Detect which cell encompasses the target text, then output its (X, Y) center coordinate. 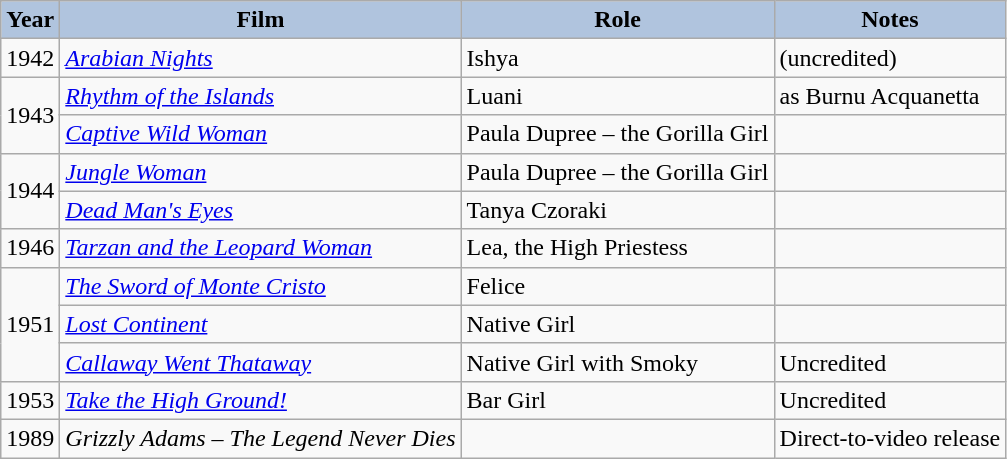
Year (30, 20)
1942 (30, 58)
Arabian Nights (260, 58)
Jungle Woman (260, 172)
Direct-to-video release (890, 438)
1946 (30, 248)
(uncredited) (890, 58)
Dead Man's Eyes (260, 210)
Grizzly Adams – The Legend Never Dies (260, 438)
Notes (890, 20)
1951 (30, 324)
Native Girl with Smoky (618, 362)
Luani (618, 96)
1953 (30, 400)
Rhythm of the Islands (260, 96)
Ishya (618, 58)
1943 (30, 115)
Bar Girl (618, 400)
Lost Continent (260, 324)
Captive Wild Woman (260, 134)
Tarzan and the Leopard Woman (260, 248)
Callaway Went Thataway (260, 362)
1944 (30, 191)
1989 (30, 438)
Film (260, 20)
Felice (618, 286)
Lea, the High Priestess (618, 248)
The Sword of Monte Cristo (260, 286)
Role (618, 20)
as Burnu Acquanetta (890, 96)
Native Girl (618, 324)
Tanya Czoraki (618, 210)
Take the High Ground! (260, 400)
